Locate the cell with the specified text and output its (X, Y) center coordinate. 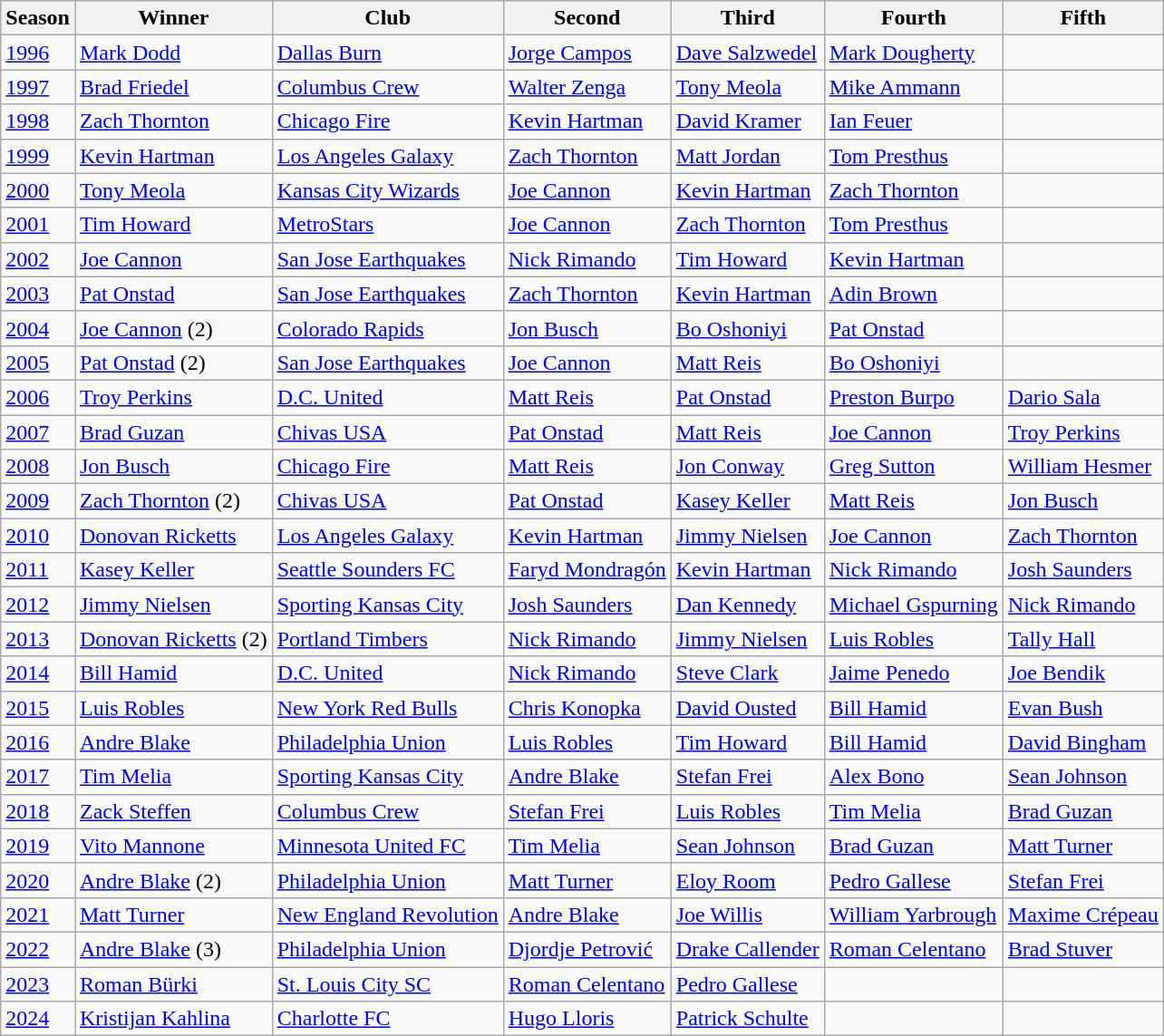
Season (38, 18)
Faryd Mondragón (587, 570)
Andre Blake (2) (173, 880)
Preston Burpo (914, 397)
Pat Onstad (2) (173, 363)
Evan Bush (1082, 708)
Mark Dougherty (914, 53)
Dallas Burn (388, 53)
William Yarbrough (914, 915)
Michael Gspurning (914, 605)
Roman Bürki (173, 983)
Hugo Lloris (587, 1019)
2013 (38, 639)
Donovan Ricketts (2) (173, 639)
1997 (38, 87)
2021 (38, 915)
Zach Thornton (2) (173, 501)
2011 (38, 570)
2000 (38, 190)
Jorge Campos (587, 53)
Vito Mannone (173, 846)
St. Louis City SC (388, 983)
2007 (38, 432)
Walter Zenga (587, 87)
Steve Clark (747, 673)
2015 (38, 708)
2001 (38, 225)
Charlotte FC (388, 1019)
Dave Salzwedel (747, 53)
2012 (38, 605)
Seattle Sounders FC (388, 570)
Tally Hall (1082, 639)
Kansas City Wizards (388, 190)
2020 (38, 880)
2017 (38, 777)
2018 (38, 811)
1999 (38, 156)
Colorado Rapids (388, 328)
1998 (38, 121)
Maxime Crépeau (1082, 915)
Greg Sutton (914, 467)
New England Revolution (388, 915)
2019 (38, 846)
Donovan Ricketts (173, 536)
Joe Bendik (1082, 673)
David Bingham (1082, 742)
David Kramer (747, 121)
William Hesmer (1082, 467)
Djordje Petrović (587, 949)
Joe Willis (747, 915)
Fifth (1082, 18)
Jon Conway (747, 467)
2003 (38, 294)
Club (388, 18)
2016 (38, 742)
2022 (38, 949)
Andre Blake (3) (173, 949)
Mike Ammann (914, 87)
2014 (38, 673)
1996 (38, 53)
New York Red Bulls (388, 708)
Brad Friedel (173, 87)
Alex Bono (914, 777)
2010 (38, 536)
Second (587, 18)
Adin Brown (914, 294)
2005 (38, 363)
Minnesota United FC (388, 846)
Kristijan Kahlina (173, 1019)
2009 (38, 501)
MetroStars (388, 225)
Ian Feuer (914, 121)
Portland Timbers (388, 639)
Brad Stuver (1082, 949)
Winner (173, 18)
Mark Dodd (173, 53)
2002 (38, 259)
David Ousted (747, 708)
Third (747, 18)
Eloy Room (747, 880)
2024 (38, 1019)
Patrick Schulte (747, 1019)
2008 (38, 467)
Drake Callender (747, 949)
Jaime Penedo (914, 673)
Matt Jordan (747, 156)
2006 (38, 397)
Zack Steffen (173, 811)
Fourth (914, 18)
2004 (38, 328)
2023 (38, 983)
Dario Sala (1082, 397)
Dan Kennedy (747, 605)
Chris Konopka (587, 708)
Joe Cannon (2) (173, 328)
